For the text-containing cell, return its midpoint in [X, Y] coordinate format. 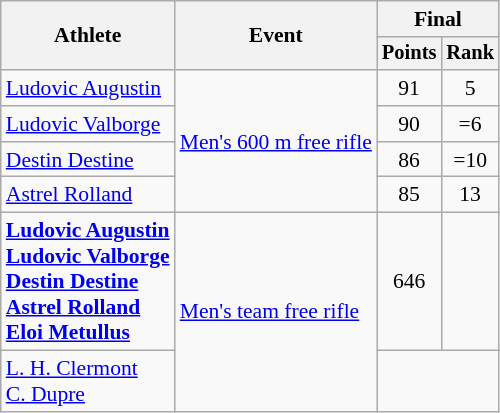
Points [409, 54]
Ludovic AugustinLudovic ValborgeDestin DestineAstrel RollandEloi Metullus [88, 282]
5 [470, 88]
L. H. ClermontC. Dupre [88, 382]
Ludovic Valborge [88, 124]
Men's 600 m free rifle [276, 141]
Rank [470, 54]
Ludovic Augustin [88, 88]
91 [409, 88]
90 [409, 124]
86 [409, 160]
Event [276, 36]
=10 [470, 160]
Astrel Rolland [88, 195]
13 [470, 195]
85 [409, 195]
646 [409, 282]
Men's team free rifle [276, 312]
Destin Destine [88, 160]
=6 [470, 124]
Athlete [88, 36]
Final [438, 19]
